Return the (x, y) coordinate for the center point of the cell that contains the specified text.  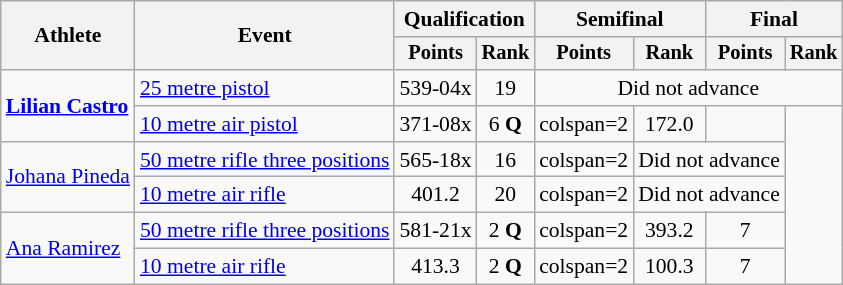
100.3 (669, 267)
539-04x (435, 88)
25 metre pistol (265, 88)
Final (774, 19)
Johana Pineda (68, 178)
Event (265, 36)
Lilian Castro (68, 106)
Semifinal (620, 19)
565-18x (435, 160)
Ana Ramirez (68, 248)
371-08x (435, 124)
581-21x (435, 231)
393.2 (669, 231)
413.3 (435, 267)
20 (506, 195)
172.0 (669, 124)
Athlete (68, 36)
6 Q (506, 124)
19 (506, 88)
Qualification (464, 19)
10 metre air pistol (265, 124)
401.2 (435, 195)
16 (506, 160)
